Return the (X, Y) coordinate for the center point of the cell that contains the specified text.  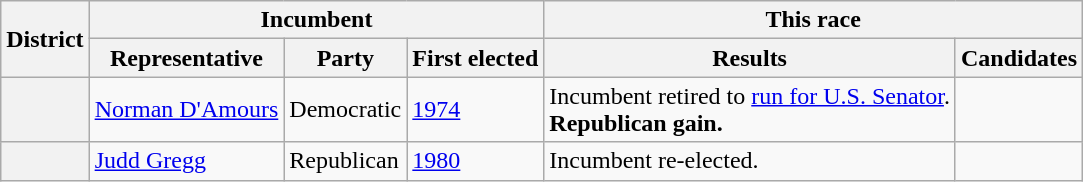
Judd Gregg (186, 161)
First elected (476, 58)
This race (814, 20)
Candidates (1018, 58)
Results (750, 58)
Democratic (346, 110)
Party (346, 58)
District (45, 39)
Incumbent (316, 20)
1980 (476, 161)
Republican (346, 161)
Incumbent retired to run for U.S. Senator.Republican gain. (750, 110)
1974 (476, 110)
Incumbent re-elected. (750, 161)
Representative (186, 58)
Norman D'Amours (186, 110)
